Return [x, y] of the center of cell containing provided text 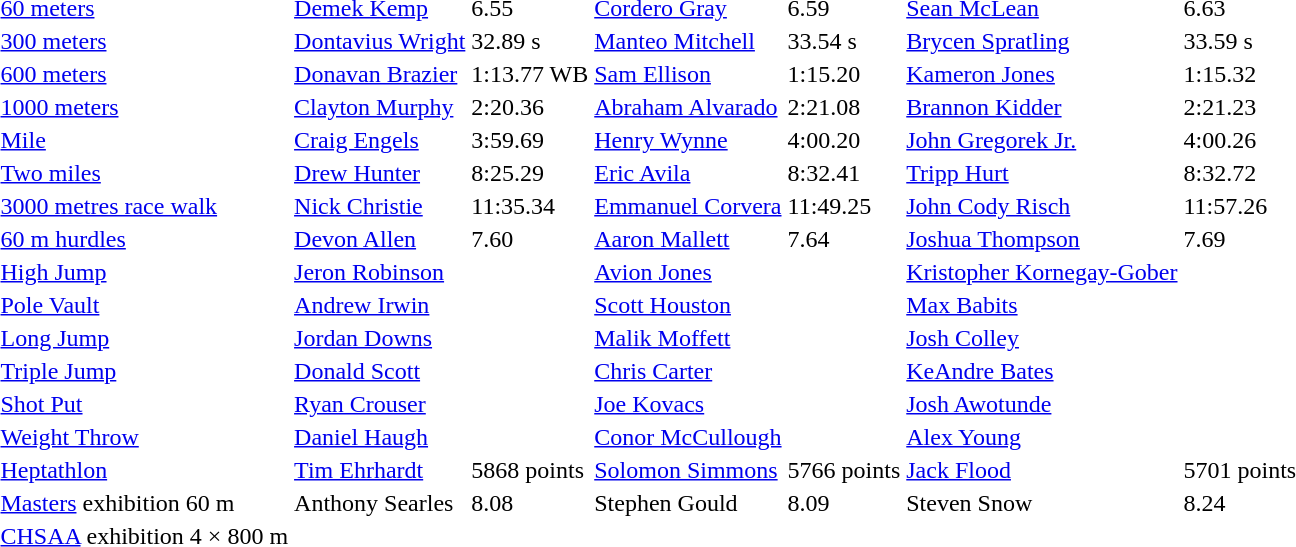
Craig Engels [380, 140]
Jordan Downs [380, 338]
Dontavius Wright [380, 41]
5868 points [530, 470]
Aaron Mallett [688, 239]
Andrew Irwin [380, 305]
Donavan Brazier [380, 74]
Josh Colley [1042, 338]
7.60 [530, 239]
Kristopher Kornegay-Gober [1042, 272]
Max Babits [1042, 305]
Nick Christie [380, 206]
Solomon Simmons [688, 470]
Emmanuel Corvera [688, 206]
33.54 s [844, 41]
Jack Flood [1042, 470]
Henry Wynne [688, 140]
Steven Snow [1042, 503]
8:32.41 [844, 173]
Brannon Kidder [1042, 107]
Alex Young [1042, 437]
Chris Carter [688, 371]
Abraham Alvarado [688, 107]
3:59.69 [530, 140]
7.64 [844, 239]
Stephen Gould [688, 503]
Tripp Hurt [1042, 173]
John Gregorek Jr. [1042, 140]
Joe Kovacs [688, 404]
1:15.20 [844, 74]
5766 points [844, 470]
Clayton Murphy [380, 107]
John Cody Risch [1042, 206]
Josh Awotunde [1042, 404]
Scott Houston [688, 305]
8:25.29 [530, 173]
11:35.34 [530, 206]
Manteo Mitchell [688, 41]
4:00.20 [844, 140]
Drew Hunter [380, 173]
11:49.25 [844, 206]
Brycen Spratling [1042, 41]
Anthony Searles [380, 503]
2:21.08 [844, 107]
Devon Allen [380, 239]
8.09 [844, 503]
Avion Jones [688, 272]
Conor McCullough [688, 437]
2:20.36 [530, 107]
KeAndre Bates [1042, 371]
Jeron Robinson [380, 272]
Kameron Jones [1042, 74]
Daniel Haugh [380, 437]
Malik Moffett [688, 338]
Sam Ellison [688, 74]
Joshua Thompson [1042, 239]
Donald Scott [380, 371]
Eric Avila [688, 173]
8.08 [530, 503]
32.89 s [530, 41]
Ryan Crouser [380, 404]
Tim Ehrhardt [380, 470]
1:13.77 WB [530, 74]
